Find where the given text appears and provide that cell's center as (X, Y) coordinate. 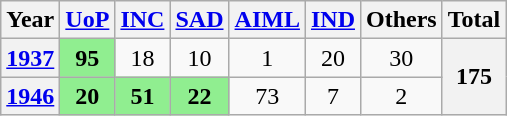
1946 (30, 96)
UoP (88, 20)
Total (474, 20)
7 (332, 96)
IND (332, 20)
73 (267, 96)
1937 (30, 58)
1 (267, 58)
10 (200, 58)
SAD (200, 20)
Year (30, 20)
Others (402, 20)
2 (402, 96)
30 (402, 58)
18 (142, 58)
175 (474, 77)
95 (88, 58)
AIML (267, 20)
51 (142, 96)
INC (142, 20)
22 (200, 96)
